Pinpoint the cell where the given text exists, returning its [X, Y] midpoint coordinate. 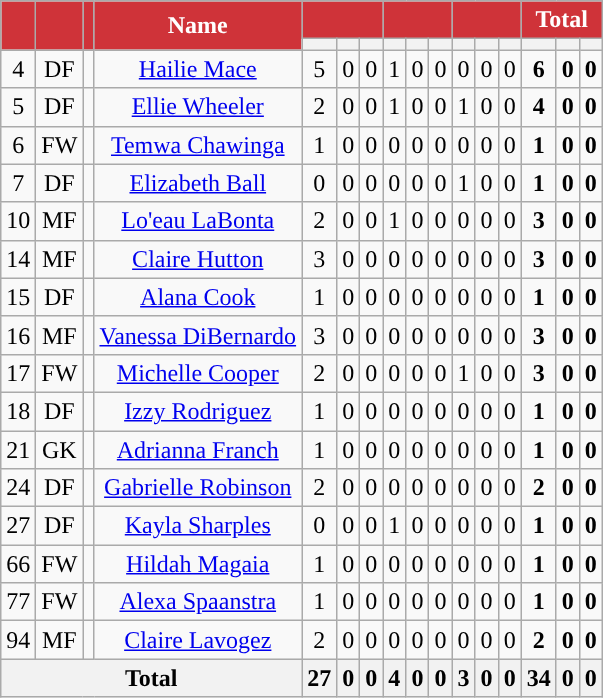
94 [18, 640]
Ellie Wheeler [198, 107]
Alana Cook [198, 297]
10 [18, 221]
7 [18, 183]
15 [18, 297]
66 [18, 564]
Claire Hutton [198, 259]
18 [18, 411]
Hildah Magaia [198, 564]
Kayla Sharples [198, 526]
Alexa Spaanstra [198, 602]
Claire Lavogez [198, 640]
14 [18, 259]
77 [18, 602]
Michelle Cooper [198, 373]
24 [18, 488]
34 [538, 678]
GK [60, 449]
17 [18, 373]
Name [198, 26]
Izzy Rodriguez [198, 411]
Elizabeth Ball [198, 183]
Lo'eau LaBonta [198, 221]
21 [18, 449]
Hailie Mace [198, 69]
Vanessa DiBernardo [198, 335]
Gabrielle Robinson [198, 488]
Temwa Chawinga [198, 145]
16 [18, 335]
Adrianna Franch [198, 449]
